From the cell containing the given text, extract its center point as [X, Y] coordinate. 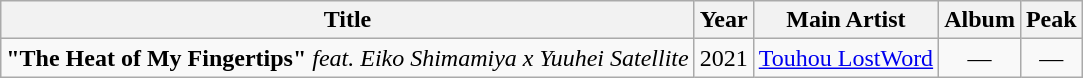
Year [724, 20]
Album [980, 20]
Main Artist [846, 20]
Touhou LostWord [846, 58]
Title [348, 20]
"The Heat of My Fingertips" feat. Eiko Shimamiya x Yuuhei Satellite [348, 58]
Peak [1051, 20]
2021 [724, 58]
